For the text-containing cell, return its midpoint in (X, Y) coordinate format. 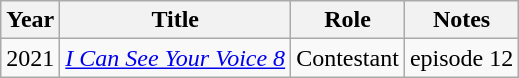
Year (30, 20)
Title (176, 20)
I Can See Your Voice 8 (176, 58)
episode 12 (461, 58)
Contestant (348, 58)
2021 (30, 58)
Notes (461, 20)
Role (348, 20)
